Search for the cell housing the specified text and yield its (X, Y) center coordinate. 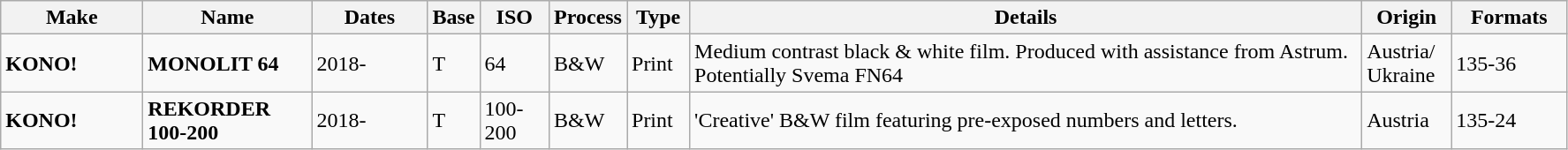
Austria/ Ukraine (1406, 64)
135-24 (1509, 120)
100-200 (514, 120)
Origin (1406, 18)
Formats (1509, 18)
Details (1026, 18)
Make (72, 18)
Medium contrast black & white film. Produced with assistance from Astrum. Potentially Svema FN64 (1026, 64)
64 (514, 64)
ISO (514, 18)
REKORDER 100-200 (228, 120)
Base (454, 18)
MONOLIT 64 (228, 64)
135-36 (1509, 64)
Process (588, 18)
'Creative' B&W film featuring pre-exposed numbers and letters. (1026, 120)
Type (659, 18)
Name (228, 18)
Dates (369, 18)
Austria (1406, 120)
